Pinpoint the cell where the given text exists, returning its [x, y] midpoint coordinate. 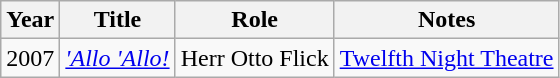
Role [254, 20]
2007 [30, 58]
'Allo 'Allo! [118, 58]
Notes [446, 20]
Twelfth Night Theatre [446, 58]
Herr Otto Flick [254, 58]
Year [30, 20]
Title [118, 20]
